From the cell containing the given text, extract its center point as [x, y] coordinate. 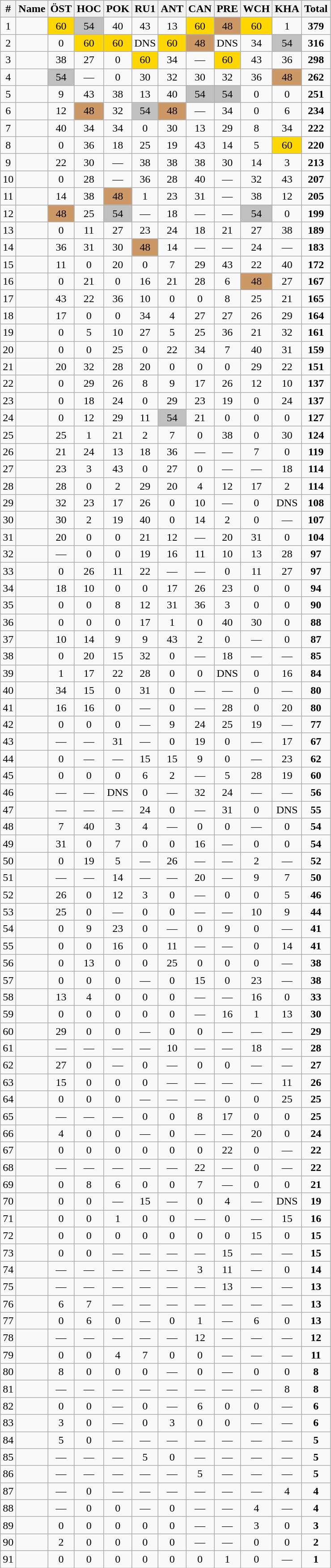
ÖST [61, 9]
69 [8, 1184]
108 [316, 503]
Total [316, 9]
CAN [200, 9]
ANT [172, 9]
82 [8, 1406]
94 [316, 588]
42 [8, 724]
189 [316, 231]
124 [316, 435]
63 [8, 1082]
47 [8, 810]
183 [316, 248]
151 [316, 367]
# [8, 9]
107 [316, 520]
49 [8, 844]
89 [8, 1525]
172 [316, 265]
164 [316, 316]
83 [8, 1423]
379 [316, 26]
316 [316, 43]
262 [316, 77]
74 [8, 1269]
205 [316, 196]
213 [316, 162]
222 [316, 128]
81 [8, 1389]
61 [8, 1048]
Name [32, 9]
HOC [89, 9]
75 [8, 1286]
234 [316, 111]
165 [316, 299]
199 [316, 214]
220 [316, 145]
167 [316, 282]
KHA [287, 9]
37 [8, 639]
251 [316, 94]
POK [118, 9]
51 [8, 878]
104 [316, 537]
58 [8, 997]
45 [8, 776]
68 [8, 1167]
207 [316, 179]
127 [316, 418]
119 [316, 452]
65 [8, 1116]
78 [8, 1338]
PRE [227, 9]
73 [8, 1252]
71 [8, 1218]
35 [8, 605]
298 [316, 60]
161 [316, 333]
91 [8, 1559]
53 [8, 912]
79 [8, 1355]
159 [316, 350]
59 [8, 1014]
WCH [257, 9]
RU1 [145, 9]
57 [8, 980]
72 [8, 1235]
76 [8, 1304]
70 [8, 1201]
64 [8, 1099]
86 [8, 1474]
66 [8, 1133]
39 [8, 673]
